Identify which cell holds the provided text, then report its (X, Y) central coordinate. 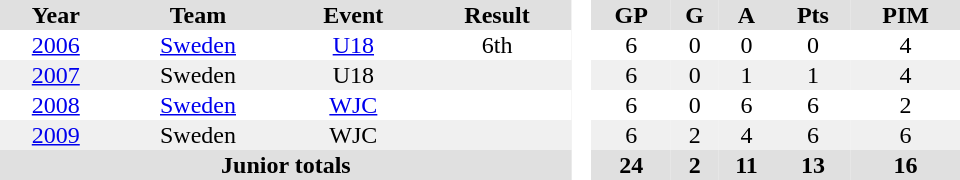
Result (497, 15)
24 (632, 165)
2008 (56, 105)
A (746, 15)
Event (353, 15)
Team (198, 15)
Junior totals (286, 165)
2006 (56, 45)
6th (497, 45)
Year (56, 15)
2009 (56, 135)
13 (814, 165)
11 (746, 165)
GP (632, 15)
2007 (56, 75)
Pts (814, 15)
PIM (906, 15)
G (694, 15)
16 (906, 165)
